Capture the cell that displays the provided text and extract its (x, y) central coordinate. 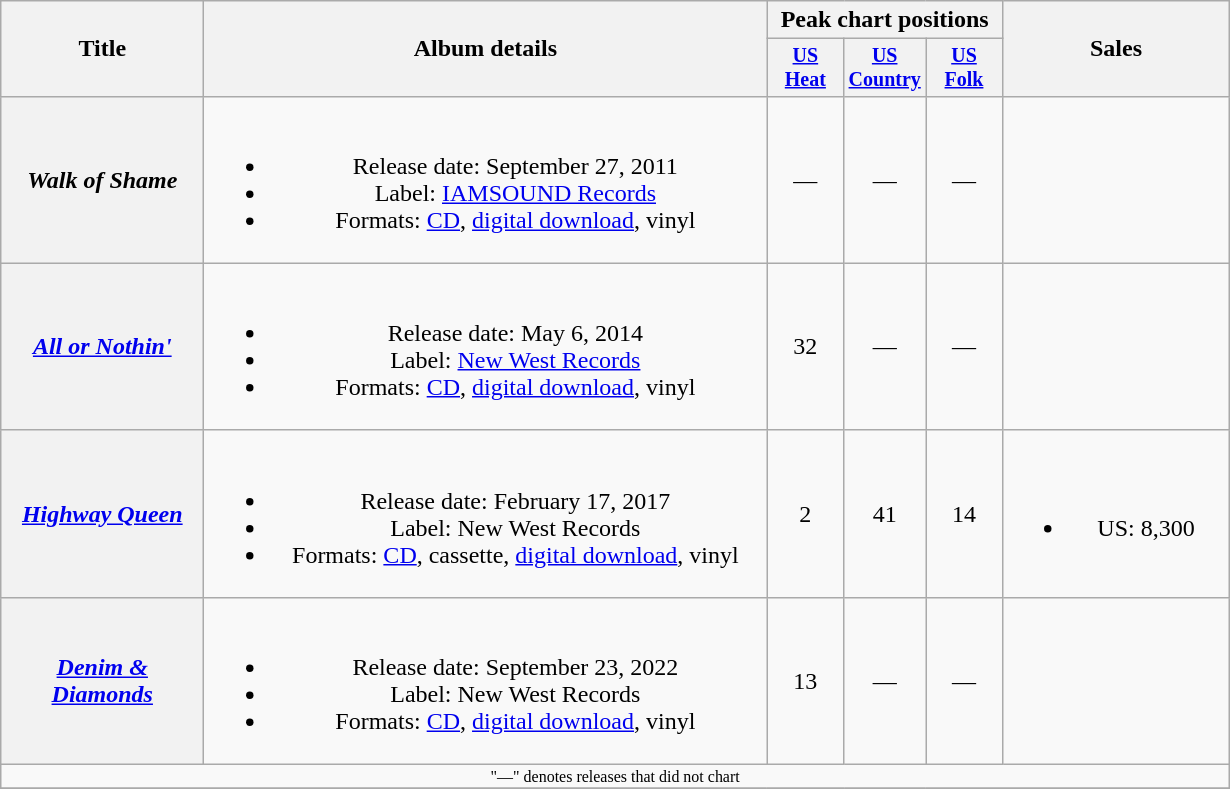
Release date: September 27, 2011Label: IAMSOUND RecordsFormats: CD, digital download, vinyl (486, 180)
Release date: May 6, 2014Label: New West RecordsFormats: CD, digital download, vinyl (486, 346)
"—" denotes releases that did not chart (616, 777)
Highway Queen (102, 514)
14 (964, 514)
41 (885, 514)
Album details (486, 49)
Denim & Diamonds (102, 680)
13 (806, 680)
Title (102, 49)
US Folk (964, 68)
US: 8,300 (1116, 514)
Release date: September 23, 2022Label: New West RecordsFormats: CD, digital download, vinyl (486, 680)
Sales (1116, 49)
US Heat (806, 68)
All or Nothin' (102, 346)
32 (806, 346)
Release date: February 17, 2017Label: New West RecordsFormats: CD, cassette, digital download, vinyl (486, 514)
US Country (885, 68)
2 (806, 514)
Walk of Shame (102, 180)
Peak chart positions (885, 20)
